Search for the cell housing the specified text and yield its (x, y) center coordinate. 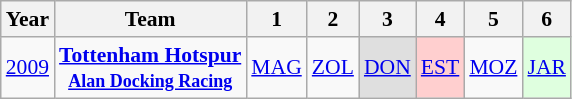
ZOL (333, 68)
MAG (276, 68)
Year (28, 19)
4 (440, 19)
Team (150, 19)
3 (388, 19)
5 (493, 19)
EST (440, 68)
DON (388, 68)
6 (546, 19)
MOZ (493, 68)
2 (333, 19)
Tottenham HotspurAlan Docking Racing (150, 68)
1 (276, 19)
2009 (28, 68)
JAR (546, 68)
